Determine the (x, y) coordinate at the center of the cell enclosing the given text.  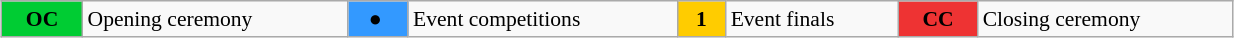
CC (938, 19)
Event finals (812, 19)
Closing ceremony (1106, 19)
● (378, 19)
Event competitions (542, 19)
Opening ceremony (216, 19)
OC (42, 19)
1 (701, 19)
